From the cell containing the given text, extract its center point as (x, y) coordinate. 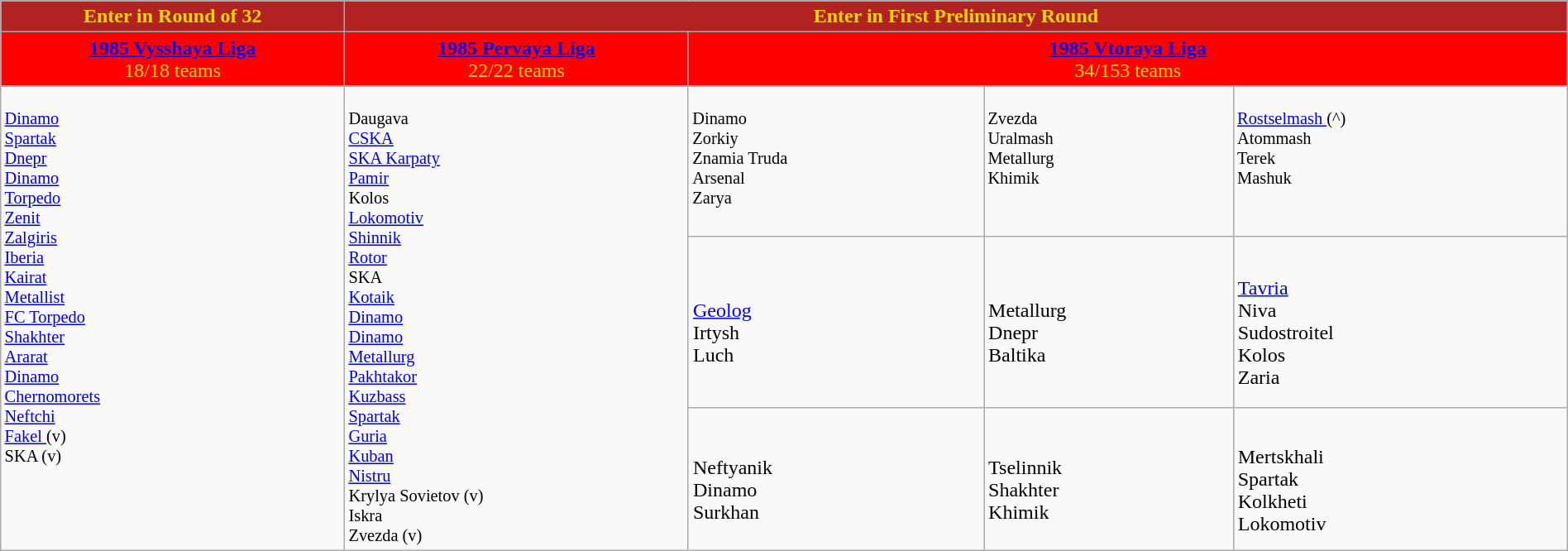
Neftyanik Dinamo Surkhan (835, 479)
Metallurg Dnepr Baltika (1109, 322)
Geolog Irtysh Luch (835, 322)
Enter in Round of 32 (173, 17)
Enter in First Preliminary Round (956, 17)
Rostselmash (^) Atommash Terek Mashuk (1400, 162)
1985 Vtoraya Liga34/153 teams (1128, 60)
1985 Vysshaya Liga18/18 teams (173, 60)
1985 Pervaya Liga22/22 teams (517, 60)
Dinamo Zorkiy Znamia Truda Arsenal Zarya (835, 162)
Tavria Niva Sudostroitel Kolos Zaria (1400, 322)
Zvezda Uralmash Metallurg Khimik (1109, 162)
Mertskhali Spartak Kolkheti Lokomotiv (1400, 479)
Dinamo Spartak Dnepr Dinamo Torpedo Zenit Zalgiris Iberia Kairat Metallist FC Torpedo Shakhter Ararat Dinamo Chernomorets Neftchi Fakel (v) SKA (v) (173, 319)
Tselinnik Shakhter Khimik (1109, 479)
